Find where the given text appears and provide that cell's center as (x, y) coordinate. 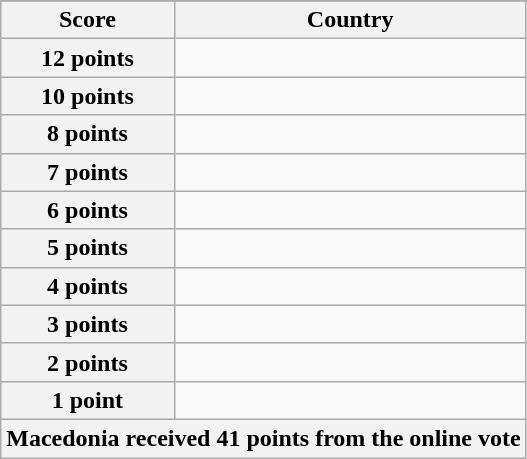
1 point (88, 400)
2 points (88, 362)
12 points (88, 58)
4 points (88, 286)
Score (88, 20)
10 points (88, 96)
3 points (88, 324)
5 points (88, 248)
6 points (88, 210)
8 points (88, 134)
7 points (88, 172)
Country (350, 20)
Macedonia received 41 points from the online vote (264, 438)
